Return [X, Y] of the center of cell containing provided text 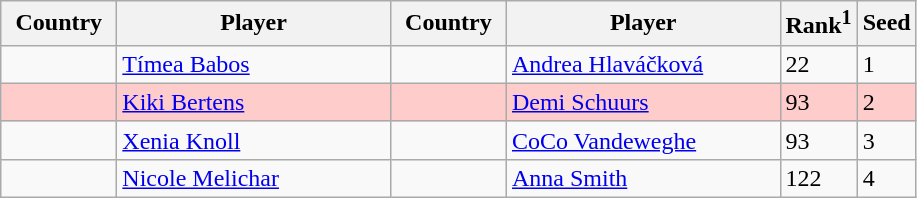
Anna Smith [643, 178]
Xenia Knoll [254, 140]
22 [818, 64]
Tímea Babos [254, 64]
CoCo Vandeweghe [643, 140]
Rank1 [818, 24]
3 [886, 140]
Nicole Melichar [254, 178]
122 [818, 178]
2 [886, 102]
Kiki Bertens [254, 102]
Seed [886, 24]
1 [886, 64]
Demi Schuurs [643, 102]
Andrea Hlaváčková [643, 64]
4 [886, 178]
